Detect which cell encompasses the target text, then output its [X, Y] center coordinate. 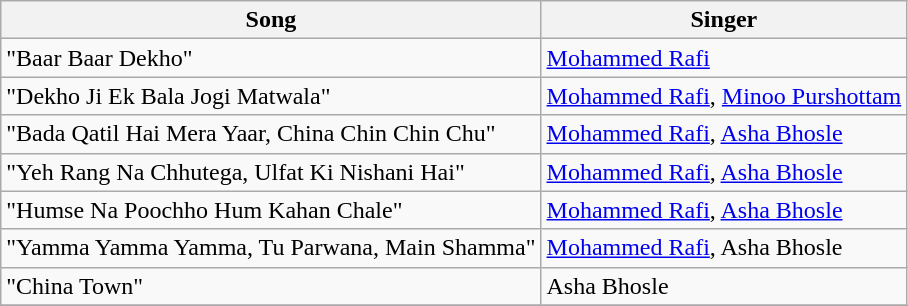
Asha Bhosle [724, 286]
"Baar Baar Dekho" [271, 58]
"Yamma Yamma Yamma, Tu Parwana, Main Shamma" [271, 248]
"Dekho Ji Ek Bala Jogi Matwala" [271, 96]
"Yeh Rang Na Chhutega, Ulfat Ki Nishani Hai" [271, 172]
"Bada Qatil Hai Mera Yaar, China Chin Chin Chu" [271, 134]
Mohammed Rafi [724, 58]
Mohammed Rafi, Minoo Purshottam [724, 96]
"Humse Na Poochho Hum Kahan Chale" [271, 210]
Singer [724, 20]
"China Town" [271, 286]
Song [271, 20]
